For the text-containing cell, return its midpoint in (X, Y) coordinate format. 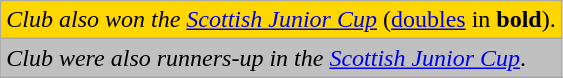
Club were also runners-up in the Scottish Junior Cup. (281, 58)
Club also won the Scottish Junior Cup (doubles in bold). (281, 20)
